Provide the [X, Y] coordinate of the cell's center where the given text is located.  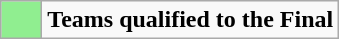
Teams qualified to the Final [190, 20]
